For the text-containing cell, return its midpoint in (X, Y) coordinate format. 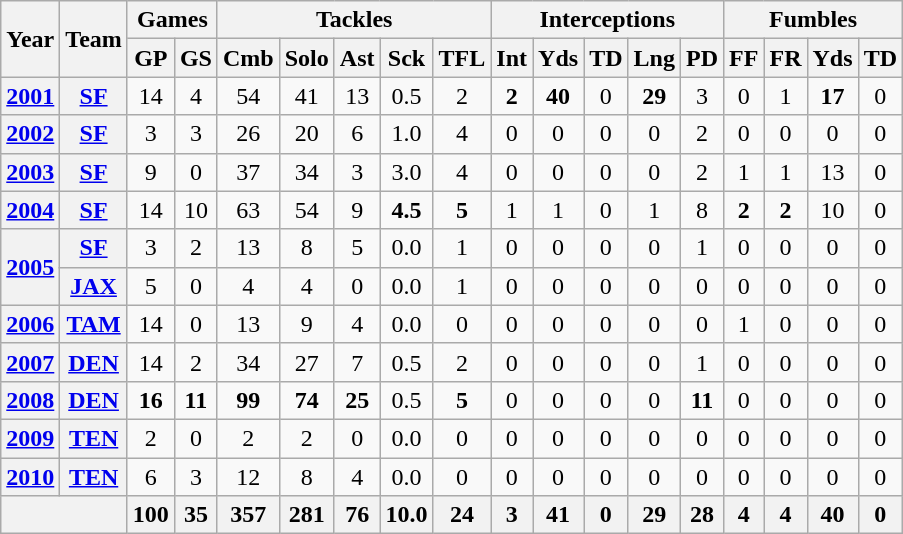
FF (744, 58)
GP (150, 58)
Year (30, 39)
Sck (406, 58)
GS (196, 58)
28 (702, 515)
Ast (357, 58)
JAX (94, 286)
2003 (30, 172)
74 (306, 400)
76 (357, 515)
2004 (30, 210)
2005 (30, 267)
Lng (654, 58)
2007 (30, 362)
Interceptions (608, 20)
2009 (30, 438)
12 (248, 477)
FR (786, 58)
PD (702, 58)
Fumbles (814, 20)
Games (172, 20)
2008 (30, 400)
1.0 (406, 134)
Solo (306, 58)
Tackles (354, 20)
20 (306, 134)
4.5 (406, 210)
TFL (462, 58)
24 (462, 515)
7 (357, 362)
2010 (30, 477)
10.0 (406, 515)
35 (196, 515)
2002 (30, 134)
2006 (30, 324)
99 (248, 400)
Cmb (248, 58)
27 (306, 362)
37 (248, 172)
16 (150, 400)
63 (248, 210)
3.0 (406, 172)
TAM (94, 324)
357 (248, 515)
17 (832, 96)
Int (512, 58)
Team (94, 39)
281 (306, 515)
25 (357, 400)
100 (150, 515)
26 (248, 134)
2001 (30, 96)
